Return the [x, y] coordinate for the center point of the cell that contains the specified text.  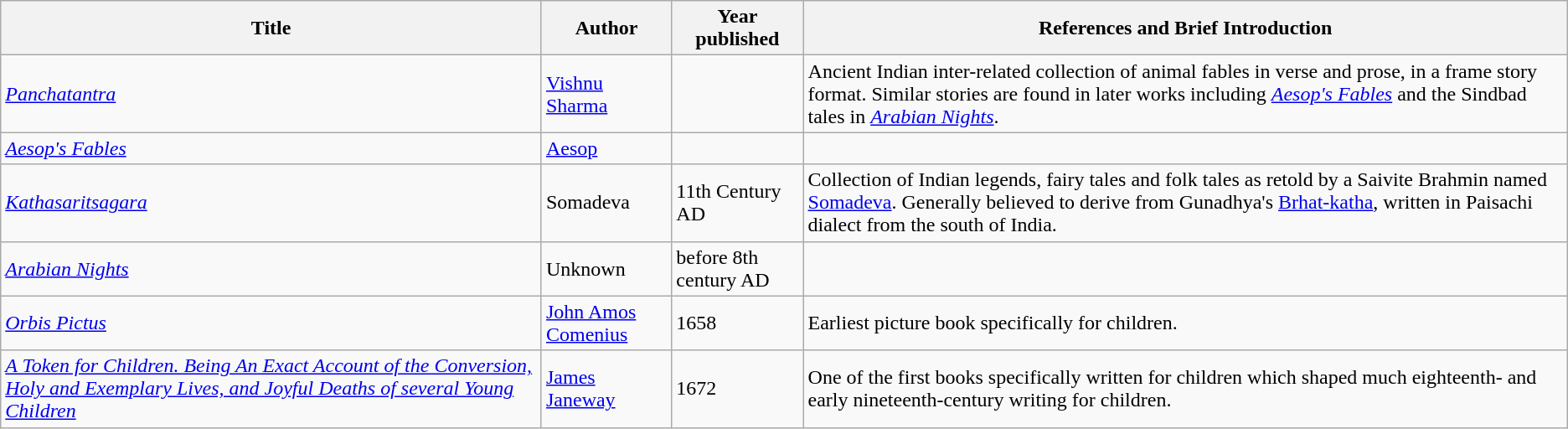
Panchatantra [271, 94]
11th Century AD [737, 203]
Earliest picture book specifically for children. [1185, 323]
One of the first books specifically written for children which shaped much eighteenth- and early nineteenth-century writing for children. [1185, 389]
John Amos Comenius [606, 323]
References and Brief Introduction [1185, 28]
1672 [737, 389]
Kathasaritsagara [271, 203]
Year published [737, 28]
Title [271, 28]
A Token for Children. Being An Exact Account of the Conversion, Holy and Exemplary Lives, and Joyful Deaths of several Young Children [271, 389]
Unknown [606, 268]
Arabian Nights [271, 268]
James Janeway [606, 389]
Vishnu Sharma [606, 94]
1658 [737, 323]
Orbis Pictus [271, 323]
Somadeva [606, 203]
Aesop [606, 148]
Aesop's Fables [271, 148]
before 8th century AD [737, 268]
Author [606, 28]
